Locate the cell with the specified text and output its [X, Y] center coordinate. 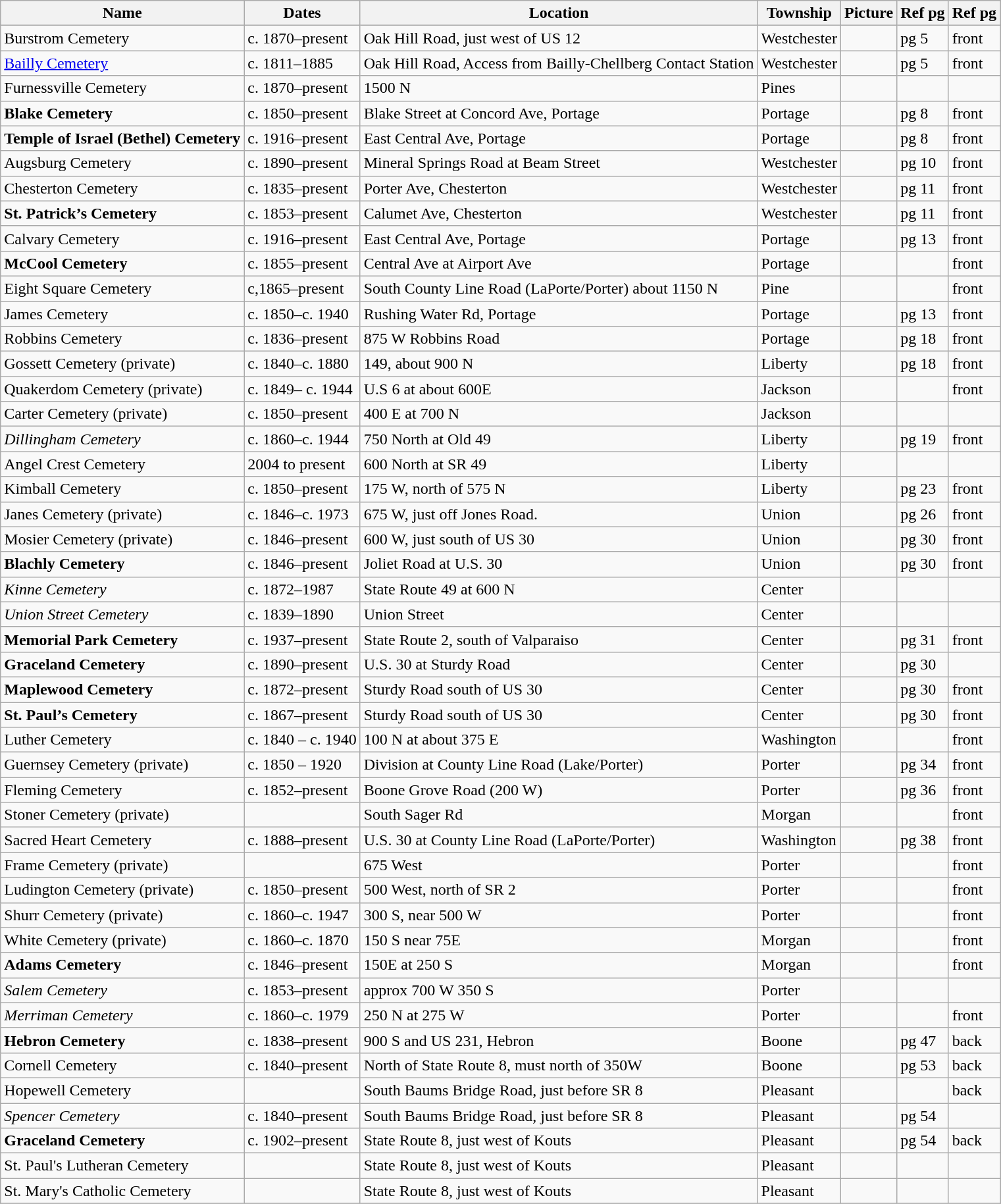
Frame Cemetery (private) [122, 865]
c. 1937–present [302, 639]
Cornell Cemetery [122, 1065]
Salem Cemetery [122, 990]
Kimball Cemetery [122, 489]
Burstrom Cemetery [122, 38]
Calumet Ave, Chesterton [559, 213]
750 North at Old 49 [559, 439]
Janes Cemetery (private) [122, 514]
Gossett Cemetery (private) [122, 364]
c. 1836–present [302, 339]
Guernsey Cemetery (private) [122, 765]
c. 1855–present [302, 263]
Furnessville Cemetery [122, 88]
Kinne Cemetery [122, 589]
600 North at SR 49 [559, 464]
Spencer Cemetery [122, 1116]
Memorial Park Cemetery [122, 639]
James Cemetery [122, 314]
250 N at 275 W [559, 1015]
Location [559, 13]
Stoner Cemetery (private) [122, 815]
c. 1840 – c. 1940 [302, 740]
c. 1849– c. 1944 [302, 389]
pg 34 [923, 765]
675 West [559, 865]
Joliet Road at U.S. 30 [559, 564]
pg 47 [923, 1040]
Maplewood Cemetery [122, 689]
c. 1835–present [302, 188]
pg 38 [923, 840]
pg 10 [923, 163]
400 E at 700 N [559, 414]
pg 31 [923, 639]
Adams Cemetery [122, 965]
1500 N [559, 88]
175 W, north of 575 N [559, 489]
Bailly Cemetery [122, 63]
approx 700 W 350 S [559, 990]
c. 1839–1890 [302, 614]
Chesterton Cemetery [122, 188]
Porter Ave, Chesterton [559, 188]
North of State Route 8, must north of 350W [559, 1065]
State Route 49 at 600 N [559, 589]
Name [122, 13]
Blachly Cemetery [122, 564]
Picture [869, 13]
Boone Grove Road (200 W) [559, 790]
Hebron Cemetery [122, 1040]
Blake Street at Concord Ave, Portage [559, 113]
Union Street Cemetery [122, 614]
U.S. 30 at County Line Road (LaPorte/Porter) [559, 840]
c. 1850–c. 1940 [302, 314]
Calvary Cemetery [122, 238]
Township [799, 13]
c. 1846–c. 1973 [302, 514]
pg 53 [923, 1065]
Dates [302, 13]
Temple of Israel (Bethel) Cemetery [122, 138]
South Sager Rd [559, 815]
100 N at about 375 E [559, 740]
2004 to present [302, 464]
c. 1838–present [302, 1040]
300 S, near 500 W [559, 915]
Rushing Water Rd, Portage [559, 314]
Robbins Cemetery [122, 339]
c,1865–present [302, 288]
150 S near 75E [559, 940]
St. Patrick’s Cemetery [122, 213]
c. 1852–present [302, 790]
pg 36 [923, 790]
St. Paul’s Cemetery [122, 714]
Eight Square Cemetery [122, 288]
Hopewell Cemetery [122, 1090]
St. Mary's Catholic Cemetery [122, 1191]
pg 26 [923, 514]
Blake Cemetery [122, 113]
c. 1860–c. 1944 [302, 439]
pg 19 [923, 439]
Angel Crest Cemetery [122, 464]
150E at 250 S [559, 965]
c. 1872–1987 [302, 589]
Central Ave at Airport Ave [559, 263]
c. 1860–c. 1947 [302, 915]
pg 23 [923, 489]
U.S. 30 at Sturdy Road [559, 664]
Oak Hill Road, just west of US 12 [559, 38]
Ludington Cemetery (private) [122, 890]
Division at County Line Road (Lake/Porter) [559, 765]
Augsburg Cemetery [122, 163]
Pines [799, 88]
U.S 6 at about 600E [559, 389]
Oak Hill Road, Access from Bailly-Chellberg Contact Station [559, 63]
Sacred Heart Cemetery [122, 840]
c. 1888–present [302, 840]
900 S and US 231, Hebron [559, 1040]
South County Line Road (LaPorte/Porter) about 1150 N [559, 288]
675 W, just off Jones Road. [559, 514]
Pine [799, 288]
Mineral Springs Road at Beam Street [559, 163]
Carter Cemetery (private) [122, 414]
875 W Robbins Road [559, 339]
500 West, north of SR 2 [559, 890]
Dillingham Cemetery [122, 439]
c. 1811–1885 [302, 63]
Shurr Cemetery (private) [122, 915]
c. 1840–c. 1880 [302, 364]
Merriman Cemetery [122, 1015]
c. 1872–present [302, 689]
State Route 2, south of Valparaiso [559, 639]
Union Street [559, 614]
c. 1860–c. 1870 [302, 940]
Mosier Cemetery (private) [122, 539]
c. 1850 – 1920 [302, 765]
c. 1860–c. 1979 [302, 1015]
White Cemetery (private) [122, 940]
Fleming Cemetery [122, 790]
St. Paul's Lutheran Cemetery [122, 1166]
Quakerdom Cemetery (private) [122, 389]
McCool Cemetery [122, 263]
149, about 900 N [559, 364]
Luther Cemetery [122, 740]
c. 1867–present [302, 714]
c. 1902–present [302, 1141]
600 W, just south of US 30 [559, 539]
